Detect which cell encompasses the target text, then output its (X, Y) center coordinate. 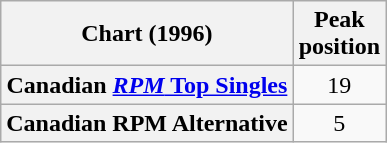
Canadian RPM Alternative (147, 123)
Canadian RPM Top Singles (147, 85)
Peakposition (339, 34)
5 (339, 123)
19 (339, 85)
Chart (1996) (147, 34)
